Scan for the cell matching the given text and deliver its [x, y] coordinate at center. 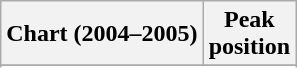
Chart (2004–2005) [102, 34]
Peakposition [249, 34]
